Return the (x, y) coordinate for the center point of the cell that contains the specified text.  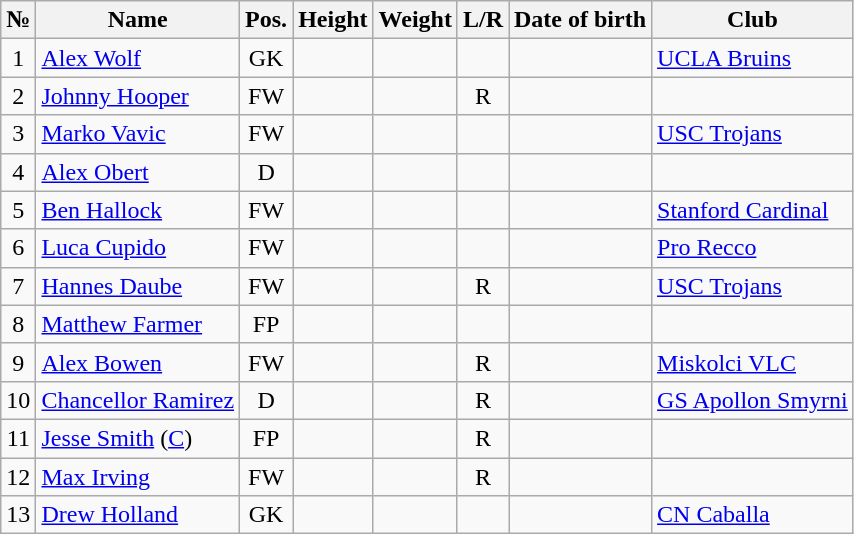
11 (18, 438)
13 (18, 515)
Name (138, 20)
L/R (482, 20)
Luca Cupido (138, 248)
Pos. (266, 20)
Stanford Cardinal (753, 210)
2 (18, 96)
Hannes Daube (138, 286)
№ (18, 20)
Ben Hallock (138, 210)
Jesse Smith (C) (138, 438)
5 (18, 210)
GS Apollon Smyrni (753, 400)
Johnny Hooper (138, 96)
Height (333, 20)
Chancellor Ramirez (138, 400)
Date of birth (580, 20)
7 (18, 286)
3 (18, 134)
Alex Wolf (138, 58)
8 (18, 324)
Weight (415, 20)
Club (753, 20)
9 (18, 362)
6 (18, 248)
CN Caballa (753, 515)
Drew Holland (138, 515)
4 (18, 172)
UCLA Bruins (753, 58)
Matthew Farmer (138, 324)
10 (18, 400)
Alex Obert (138, 172)
Max Irving (138, 477)
Alex Bowen (138, 362)
Miskolci VLC (753, 362)
1 (18, 58)
12 (18, 477)
Pro Recco (753, 248)
Marko Vavic (138, 134)
